Pinpoint the cell where the given text exists, returning its [X, Y] midpoint coordinate. 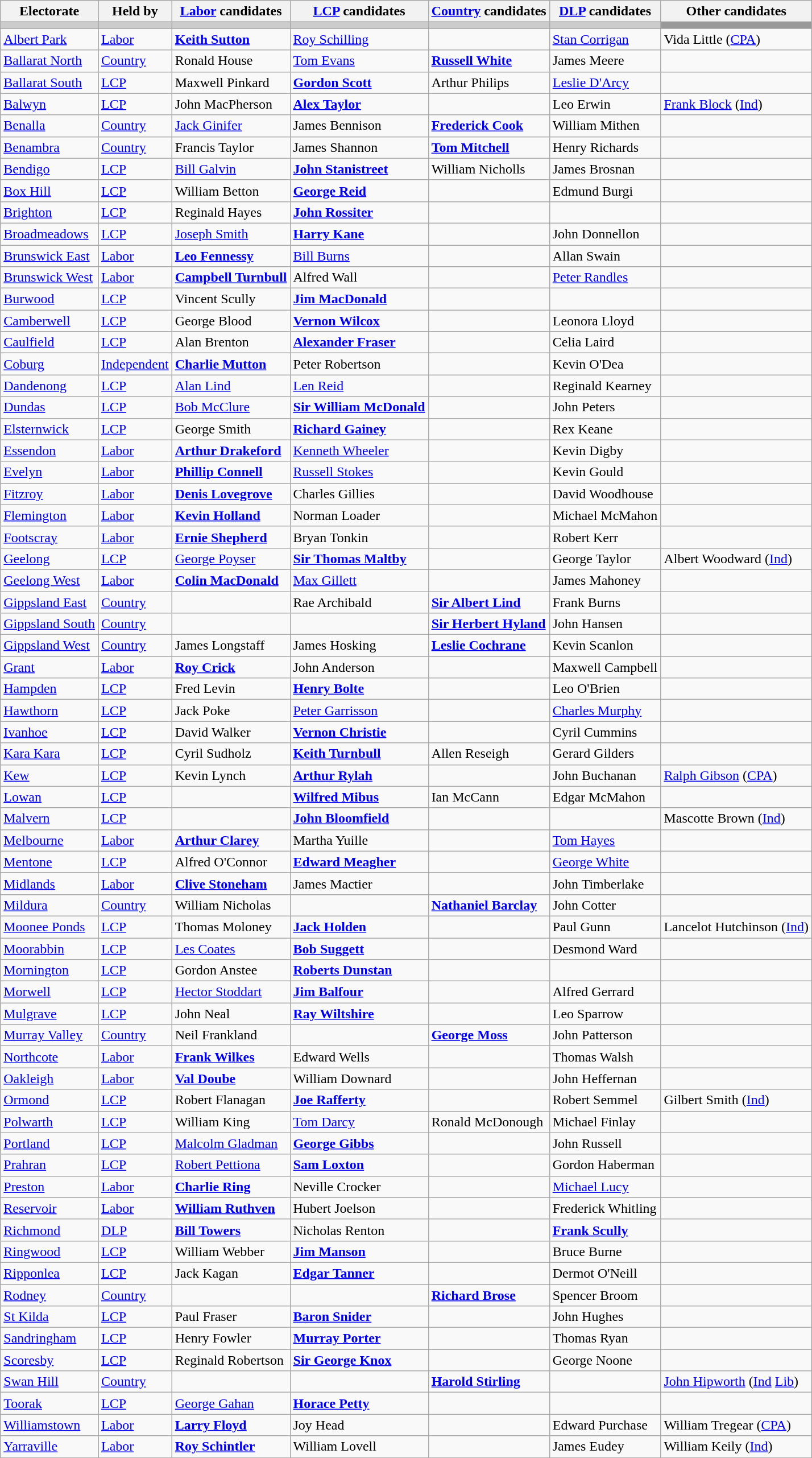
Thomas Walsh [605, 1057]
William Webber [231, 1252]
Murray Valley [49, 1035]
Jack Holden [359, 927]
Maxwell Campbell [605, 667]
Gippsland West [49, 646]
Roberts Dunstan [359, 970]
James Brosnan [605, 169]
John Timberlake [605, 883]
Roy Schilling [359, 39]
Tom Evans [359, 61]
Paul Fraser [231, 1317]
Roy Schintler [231, 1447]
Tom Hayes [605, 840]
Ivanhoe [49, 732]
Gerard Gilders [605, 754]
Jim Balfour [359, 992]
Rae Archibald [359, 602]
James Hosking [359, 646]
Hubert Joelson [359, 1208]
William Ruthven [231, 1208]
Alexander Fraser [359, 342]
David Walker [231, 732]
Electorate [49, 11]
George Moss [489, 1035]
Kenneth Wheeler [359, 451]
Independent [135, 364]
Richard Brose [489, 1295]
Elsternwick [49, 429]
John Neal [231, 1014]
William Lovell [359, 1447]
George White [605, 862]
Henry Fowler [231, 1339]
Nathaniel Barclay [489, 905]
Camberwell [49, 321]
Charlie Mutton [231, 364]
Malvern [49, 819]
Dermot O'Neill [605, 1273]
Joe Rafferty [359, 1100]
James Mahoney [605, 580]
Vernon Christie [359, 732]
LCP candidates [359, 11]
Northcote [49, 1057]
James Meere [605, 61]
Scoresby [49, 1360]
Ringwood [49, 1252]
Edmund Burgi [605, 191]
Robert Kerr [605, 537]
Gippsland East [49, 602]
Arthur Philips [489, 82]
Alex Taylor [359, 104]
Jack Ginifer [231, 126]
Francis Taylor [231, 147]
William Nicholls [489, 169]
Paul Gunn [605, 927]
Len Reid [359, 386]
Sir Herbert Hyland [489, 624]
William Tregear (CPA) [736, 1425]
John Stanistreet [359, 169]
Brunswick East [49, 255]
Frank Block (Ind) [736, 104]
Ray Wiltshire [359, 1014]
Ripponlea [49, 1273]
Albert Woodward (Ind) [736, 559]
Ronald House [231, 61]
Allan Swain [605, 255]
Fitzroy [49, 494]
Joseph Smith [231, 234]
Leo Fennessy [231, 255]
Arthur Drakeford [231, 451]
Nicholas Renton [359, 1230]
Sir Albert Lind [489, 602]
Edgar Tanner [359, 1273]
Moorabbin [49, 948]
Clive Stoneham [231, 883]
Leslie Cochrane [489, 646]
Denis Lovegrove [231, 494]
Gippsland South [49, 624]
Vida Little (CPA) [736, 39]
George Reid [359, 191]
Robert Flanagan [231, 1100]
Grant [49, 667]
Mentone [49, 862]
Benalla [49, 126]
Dandenong [49, 386]
Ralph Gibson (CPA) [736, 775]
Ormond [49, 1100]
Portland [49, 1143]
Joy Head [359, 1425]
Horace Petty [359, 1403]
Charles Murphy [605, 711]
James Eudey [605, 1447]
George Blood [231, 321]
Mulgrave [49, 1014]
Hampden [49, 689]
Celia Laird [605, 342]
Leslie D'Arcy [605, 82]
John Peters [605, 407]
John Rossiter [359, 212]
Tom Mitchell [489, 147]
Kew [49, 775]
DLP [135, 1230]
Neville Crocker [359, 1187]
Benambra [49, 147]
Geelong [49, 559]
Country candidates [489, 11]
Oakleigh [49, 1079]
Bill Towers [231, 1230]
Kevin O'Dea [605, 364]
Alfred Gerrard [605, 992]
John Cotter [605, 905]
Bill Burns [359, 255]
Swan Hill [49, 1382]
Edward Wells [359, 1057]
Peter Garrisson [359, 711]
Neil Frankland [231, 1035]
Colin MacDonald [231, 580]
Norman Loader [359, 515]
Russell White [489, 61]
Frederick Whitling [605, 1208]
Williamstown [49, 1425]
Gordon Haberman [605, 1165]
Ian McCann [489, 797]
Richmond [49, 1230]
Bendigo [49, 169]
Les Coates [231, 948]
Bryan Tonkin [359, 537]
Alan Lind [231, 386]
John Hipworth (Ind Lib) [736, 1382]
Gordon Anstee [231, 970]
Sandringham [49, 1339]
Preston [49, 1187]
George Poyser [231, 559]
Maxwell Pinkard [231, 82]
Max Gillett [359, 580]
Bob McClure [231, 407]
Morwell [49, 992]
Bob Suggett [359, 948]
Edward Purchase [605, 1425]
Toorak [49, 1403]
Harry Kane [359, 234]
Labor candidates [231, 11]
Larry Floyd [231, 1425]
Baron Snider [359, 1317]
Henry Bolte [359, 689]
Sir William McDonald [359, 407]
Harold Stirling [489, 1382]
John MacPherson [231, 104]
Coburg [49, 364]
Keith Turnbull [359, 754]
Roy Crick [231, 667]
Evelyn [49, 472]
Murray Porter [359, 1339]
Caulfield [49, 342]
Essendon [49, 451]
John Bloomfield [359, 819]
Rodney [49, 1295]
Jack Kagan [231, 1273]
George Gahan [231, 1403]
Spencer Broom [605, 1295]
Prahran [49, 1165]
Kevin Lynch [231, 775]
Ronald McDonough [489, 1122]
Kevin Scanlon [605, 646]
Broadmeadows [49, 234]
Robert Pettiona [231, 1165]
Brighton [49, 212]
Martha Yuille [359, 840]
Michael Lucy [605, 1187]
James Shannon [359, 147]
Geelong West [49, 580]
Burwood [49, 299]
Thomas Ryan [605, 1339]
Michael Finlay [605, 1122]
Yarraville [49, 1447]
David Woodhouse [605, 494]
Campbell Turnbull [231, 278]
Michael McMahon [605, 515]
William Downard [359, 1079]
Balwyn [49, 104]
Sir Thomas Maltby [359, 559]
Leonora Lloyd [605, 321]
Dundas [49, 407]
Kevin Gould [605, 472]
Cyril Cummins [605, 732]
Allen Reseigh [489, 754]
George Gibbs [359, 1143]
George Noone [605, 1360]
Hector Stoddart [231, 992]
Vernon Wilcox [359, 321]
Rex Keane [605, 429]
Charlie Ring [231, 1187]
Peter Robertson [359, 364]
Lancelot Hutchinson (Ind) [736, 927]
John Heffernan [605, 1079]
Edgar McMahon [605, 797]
Fred Levin [231, 689]
John Hughes [605, 1317]
Phillip Connell [231, 472]
Peter Randles [605, 278]
William King [231, 1122]
Arthur Rylah [359, 775]
Lowan [49, 797]
St Kilda [49, 1317]
Albert Park [49, 39]
John Anderson [359, 667]
Richard Gainey [359, 429]
Frederick Cook [489, 126]
Edward Meagher [359, 862]
Wilfred Mibus [359, 797]
DLP candidates [605, 11]
Kevin Holland [231, 515]
John Patterson [605, 1035]
Tom Darcy [359, 1122]
Russell Stokes [359, 472]
Alan Brenton [231, 342]
Leo O'Brien [605, 689]
Flemington [49, 515]
William Betton [231, 191]
Desmond Ward [605, 948]
Sam Loxton [359, 1165]
William Nicholas [231, 905]
Arthur Clarey [231, 840]
John Buchanan [605, 775]
Mildura [49, 905]
Jim Manson [359, 1252]
Cyril Sudholz [231, 754]
Charles Gillies [359, 494]
Mornington [49, 970]
James Longstaff [231, 646]
James Mactier [359, 883]
Kara Kara [49, 754]
John Hansen [605, 624]
Gilbert Smith (Ind) [736, 1100]
Brunswick West [49, 278]
Val Doube [231, 1079]
John Russell [605, 1143]
Midlands [49, 883]
Reservoir [49, 1208]
Bill Galvin [231, 169]
Stan Corrigan [605, 39]
Held by [135, 11]
Leo Erwin [605, 104]
Frank Scully [605, 1230]
Vincent Scully [231, 299]
James Bennison [359, 126]
Hawthorn [49, 711]
Ballarat North [49, 61]
Keith Sutton [231, 39]
Melbourne [49, 840]
Sir George Knox [359, 1360]
Thomas Moloney [231, 927]
Kevin Digby [605, 451]
Malcolm Gladman [231, 1143]
George Taylor [605, 559]
Robert Semmel [605, 1100]
Mascotte Brown (Ind) [736, 819]
Jack Poke [231, 711]
Bruce Burne [605, 1252]
John Donnellon [605, 234]
Henry Richards [605, 147]
Leo Sparrow [605, 1014]
Frank Burns [605, 602]
Box Hill [49, 191]
Jim MacDonald [359, 299]
Ernie Shepherd [231, 537]
Reginald Hayes [231, 212]
Other candidates [736, 11]
Moonee Ponds [49, 927]
Alfred O'Connor [231, 862]
Gordon Scott [359, 82]
Ballarat South [49, 82]
William Keily (Ind) [736, 1447]
Reginald Kearney [605, 386]
George Smith [231, 429]
William Mithen [605, 126]
Polwarth [49, 1122]
Frank Wilkes [231, 1057]
Footscray [49, 537]
Alfred Wall [359, 278]
Reginald Robertson [231, 1360]
